Determine the [X, Y] coordinate at the center of the cell enclosing the given text.  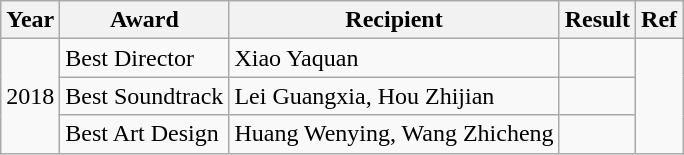
Xiao Yaquan [394, 58]
Best Soundtrack [144, 96]
Lei Guangxia, Hou Zhijian [394, 96]
Year [30, 20]
Recipient [394, 20]
Best Director [144, 58]
Result [597, 20]
Ref [660, 20]
Award [144, 20]
Best Art Design [144, 134]
Huang Wenying, Wang Zhicheng [394, 134]
2018 [30, 96]
